Determine the (X, Y) coordinate at the center of the cell enclosing the given text.  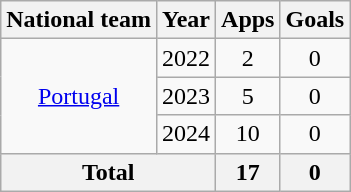
Apps (248, 20)
Portugal (79, 96)
Goals (315, 20)
5 (248, 96)
2023 (186, 96)
2024 (186, 134)
Year (186, 20)
17 (248, 172)
10 (248, 134)
National team (79, 20)
2022 (186, 58)
2 (248, 58)
Total (108, 172)
